Locate the cell with the specified text and output its [x, y] center coordinate. 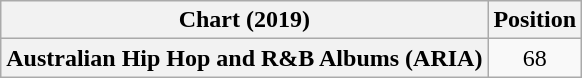
68 [535, 58]
Position [535, 20]
Chart (2019) [244, 20]
Australian Hip Hop and R&B Albums (ARIA) [244, 58]
